Locate the cell with the specified text and output its [X, Y] center coordinate. 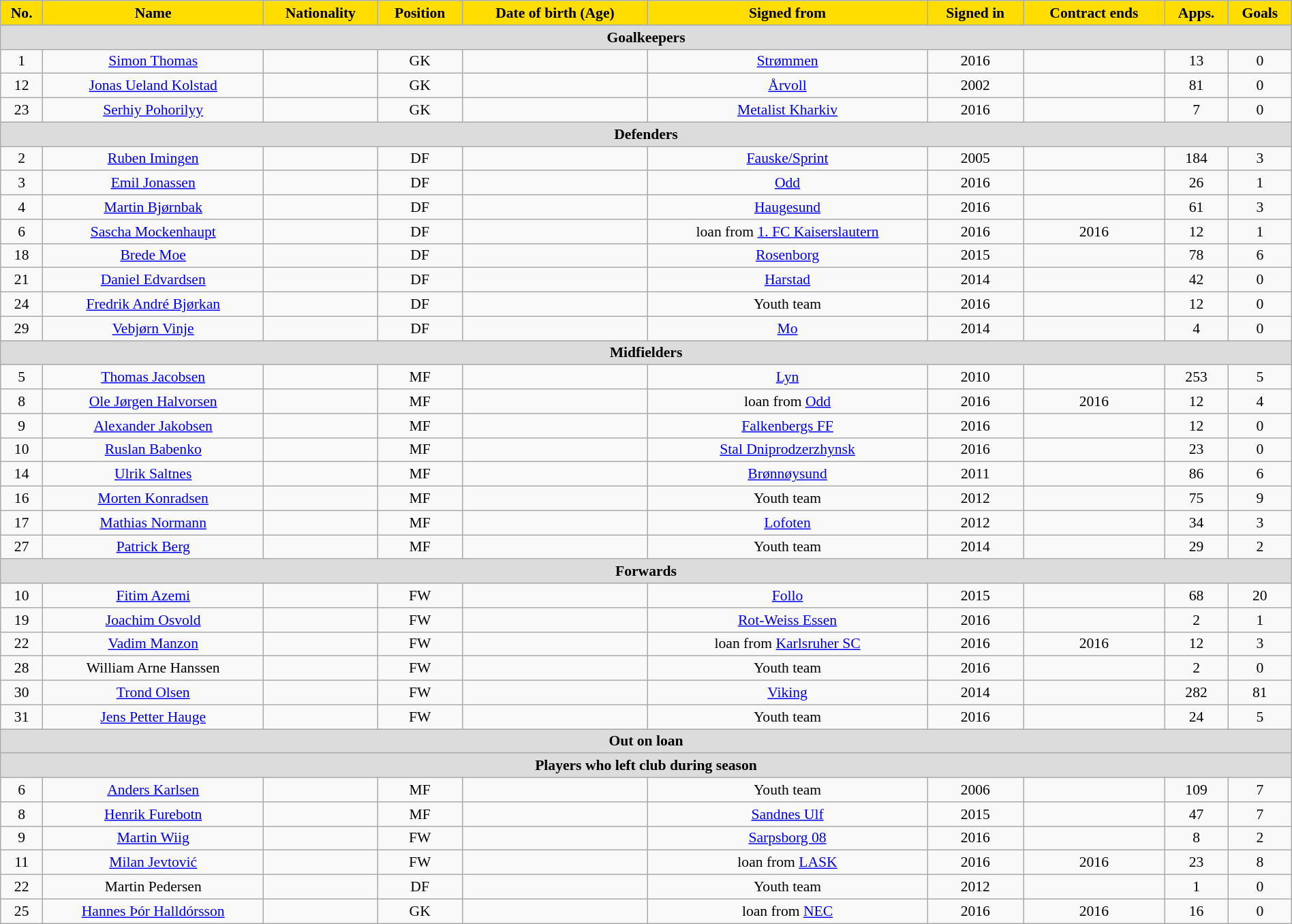
Rot-Weiss Essen [788, 620]
61 [1197, 207]
Milan Jevtović [153, 863]
Falkenbergs FF [788, 426]
30 [22, 693]
Sascha Mockenhaupt [153, 232]
2011 [976, 474]
loan from LASK [788, 863]
Sarpsborg 08 [788, 838]
Anders Karlsen [153, 790]
Martin Bjørnbak [153, 207]
Odd [788, 183]
Forwards [646, 572]
Jonas Ueland Kolstad [153, 86]
Joachim Osvold [153, 620]
Fitim Azemi [153, 596]
Position [420, 13]
Emil Jonassen [153, 183]
2010 [976, 378]
31 [22, 717]
Contract ends [1094, 13]
loan from Odd [788, 401]
loan from 1. FC Kaiserslautern [788, 232]
Serhiy Pohorilyy [153, 110]
Thomas Jacobsen [153, 378]
Strømmen [788, 61]
Daniel Edvardsen [153, 280]
34 [1197, 523]
253 [1197, 378]
Stal Dniprodzerzhynsk [788, 450]
Trond Olsen [153, 693]
Harstad [788, 280]
18 [22, 256]
Årvoll [788, 86]
21 [22, 280]
Ole Jørgen Halvorsen [153, 401]
Morten Konradsen [153, 499]
Apps. [1197, 13]
William Arne Hanssen [153, 668]
Name [153, 13]
75 [1197, 499]
13 [1197, 61]
28 [22, 668]
86 [1197, 474]
Alexander Jakobsen [153, 426]
Rosenborg [788, 256]
Martin Wiig [153, 838]
282 [1197, 693]
Players who left club during season [646, 766]
14 [22, 474]
loan from Karlsruher SC [788, 644]
Haugesund [788, 207]
Metalist Kharkiv [788, 110]
Sandnes Ulf [788, 814]
42 [1197, 280]
19 [22, 620]
Patrick Berg [153, 547]
Mathias Normann [153, 523]
47 [1197, 814]
Ruben Imingen [153, 159]
Vadim Manzon [153, 644]
26 [1197, 183]
Midfielders [646, 353]
78 [1197, 256]
No. [22, 13]
20 [1259, 596]
2005 [976, 159]
11 [22, 863]
Martin Pedersen [153, 887]
Out on loan [646, 741]
Signed in [976, 13]
25 [22, 911]
Simon Thomas [153, 61]
2006 [976, 790]
Vebjørn Vinje [153, 328]
Mo [788, 328]
27 [22, 547]
Fauske/Sprint [788, 159]
184 [1197, 159]
17 [22, 523]
Ulrik Saltnes [153, 474]
Signed from [788, 13]
Brønnøysund [788, 474]
Hannes Þór Halldórsson [153, 911]
Ruslan Babenko [153, 450]
2002 [976, 86]
Follo [788, 596]
Goals [1259, 13]
Date of birth (Age) [555, 13]
Henrik Furebotn [153, 814]
109 [1197, 790]
Lyn [788, 378]
Defenders [646, 134]
Brede Moe [153, 256]
68 [1197, 596]
Jens Petter Hauge [153, 717]
loan from NEC [788, 911]
Nationality [320, 13]
Goalkeepers [646, 37]
Viking [788, 693]
Lofoten [788, 523]
Fredrik André Bjørkan [153, 305]
